Return the (X, Y) coordinate for the center point of the cell that contains the specified text.  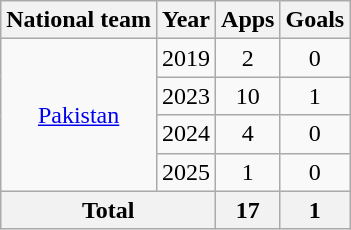
National team (79, 20)
Year (186, 20)
2019 (186, 58)
17 (248, 210)
2024 (186, 134)
2 (248, 58)
Goals (315, 20)
2023 (186, 96)
Pakistan (79, 115)
Total (108, 210)
4 (248, 134)
2025 (186, 172)
Apps (248, 20)
10 (248, 96)
